Extract the [x, y] coordinate from the center of the cell holding the provided text.  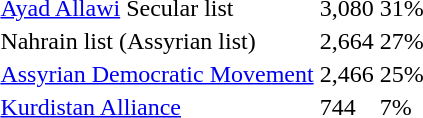
2,466 [346, 74]
2,664 [346, 41]
